Search for the cell housing the specified text and yield its (X, Y) center coordinate. 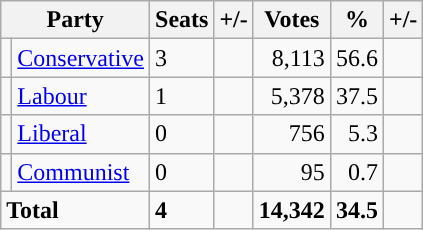
34.5 (356, 210)
5,378 (292, 96)
756 (292, 134)
Conservative (81, 58)
Party (76, 20)
% (356, 20)
1 (182, 96)
Liberal (81, 134)
4 (182, 210)
Seats (182, 20)
Communist (81, 172)
3 (182, 58)
5.3 (356, 134)
37.5 (356, 96)
Votes (292, 20)
8,113 (292, 58)
0.7 (356, 172)
56.6 (356, 58)
14,342 (292, 210)
Labour (81, 96)
95 (292, 172)
Total (76, 210)
